Provide the [X, Y] coordinate of the cell's center where the given text is located.  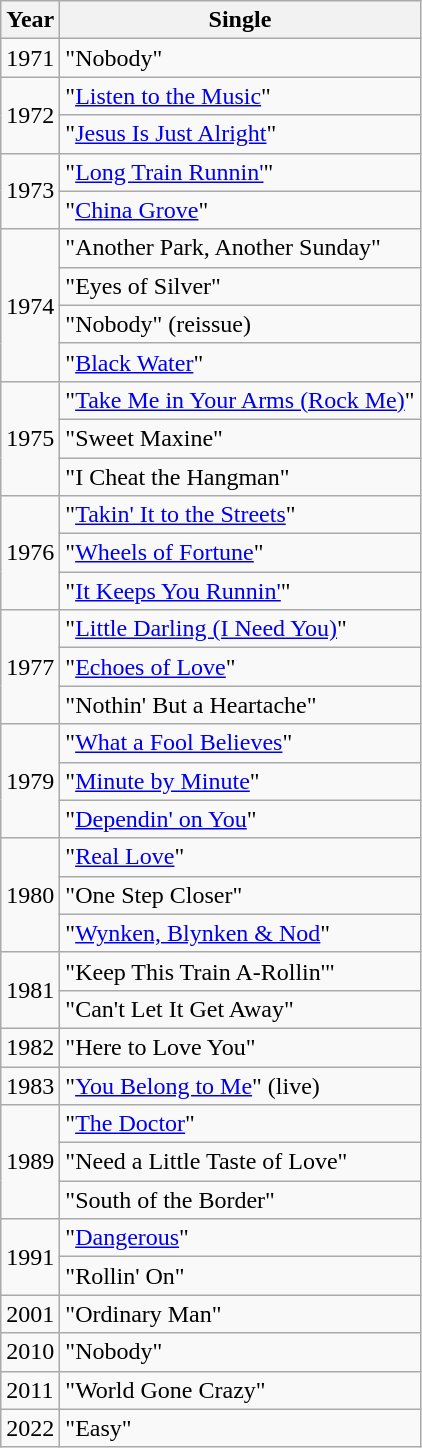
"China Grove" [240, 210]
"Jesus Is Just Alright" [240, 134]
"Here to Love You" [240, 1047]
"What a Fool Believes" [240, 743]
1981 [30, 990]
2022 [30, 1428]
"Listen to the Music" [240, 96]
2001 [30, 1314]
"Wynken, Blynken & Nod" [240, 933]
"Dependin' on You" [240, 819]
"Long Train Runnin'" [240, 172]
Single [240, 20]
1971 [30, 58]
"Nothin' But a Heartache" [240, 705]
1980 [30, 895]
1972 [30, 115]
"Black Water" [240, 362]
"Takin' It to the Streets" [240, 515]
"Rollin' On" [240, 1276]
"Wheels of Fortune" [240, 553]
"World Gone Crazy" [240, 1390]
"Minute by Minute" [240, 781]
2010 [30, 1352]
"Keep This Train A-Rollin'" [240, 971]
1991 [30, 1257]
"South of the Border" [240, 1200]
"Dangerous" [240, 1238]
1976 [30, 553]
"Easy" [240, 1428]
"Another Park, Another Sunday" [240, 248]
"One Step Closer" [240, 895]
"Eyes of Silver" [240, 286]
1983 [30, 1085]
1975 [30, 438]
1973 [30, 191]
"Real Love" [240, 857]
1979 [30, 781]
1982 [30, 1047]
1974 [30, 305]
"Nobody" (reissue) [240, 324]
"Need a Little Taste of Love" [240, 1162]
"Little Darling (I Need You)" [240, 629]
"Ordinary Man" [240, 1314]
1977 [30, 667]
Year [30, 20]
"Take Me in Your Arms (Rock Me)" [240, 400]
"It Keeps You Runnin'" [240, 591]
"The Doctor" [240, 1124]
"Echoes of Love" [240, 667]
"Can't Let It Get Away" [240, 1009]
"You Belong to Me" (live) [240, 1085]
"Sweet Maxine" [240, 438]
1989 [30, 1162]
"I Cheat the Hangman" [240, 477]
2011 [30, 1390]
